Search for the cell housing the specified text and yield its [X, Y] center coordinate. 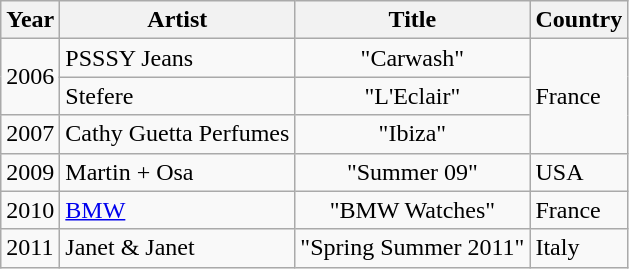
Year [30, 20]
Artist [178, 20]
"BMW Watches" [412, 210]
Title [412, 20]
Stefere [178, 96]
USA [579, 172]
2011 [30, 248]
Country [579, 20]
Martin + Osa [178, 172]
2010 [30, 210]
PSSSY Jeans [178, 58]
"Ibiza" [412, 134]
"Carwash" [412, 58]
"L'Eclair" [412, 96]
Cathy Guetta Perfumes [178, 134]
Italy [579, 248]
"Summer 09" [412, 172]
Janet & Janet [178, 248]
2006 [30, 77]
"Spring Summer 2011" [412, 248]
2007 [30, 134]
BMW [178, 210]
2009 [30, 172]
